Return [x, y] of the center of cell containing provided text 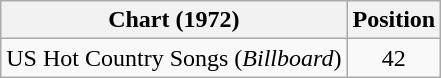
42 [394, 58]
Position [394, 20]
Chart (1972) [174, 20]
US Hot Country Songs (Billboard) [174, 58]
